For the text-containing cell, return its midpoint in [X, Y] coordinate format. 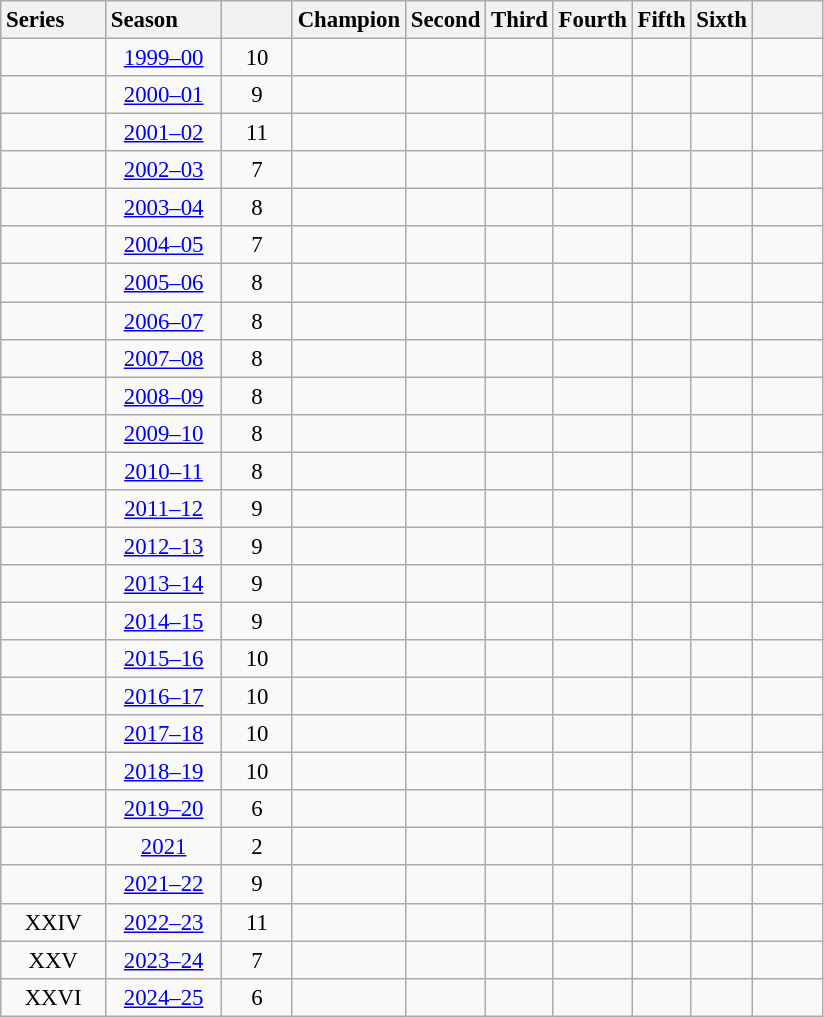
2008–09 [164, 396]
2018–19 [164, 772]
2000–01 [164, 95]
Fourth [592, 20]
2022–23 [164, 922]
2012–13 [164, 546]
XXV [54, 960]
2001–02 [164, 133]
2013–14 [164, 584]
2003–04 [164, 208]
Champion [348, 20]
2015–16 [164, 659]
2007–08 [164, 358]
2021 [164, 847]
2024–25 [164, 997]
XXVI [54, 997]
Season [164, 20]
Third [520, 20]
2004–05 [164, 245]
2002–03 [164, 170]
2 [258, 847]
Second [445, 20]
2011–12 [164, 509]
2006–07 [164, 321]
2023–24 [164, 960]
XXIV [54, 922]
2017–18 [164, 734]
2019–20 [164, 809]
Fifth [662, 20]
2009–10 [164, 433]
1999–00 [164, 58]
2014–15 [164, 621]
Sixth [722, 20]
2021–22 [164, 885]
Series [54, 20]
2010–11 [164, 471]
2005–06 [164, 283]
2016–17 [164, 697]
